Return [x, y] of the center of cell containing provided text 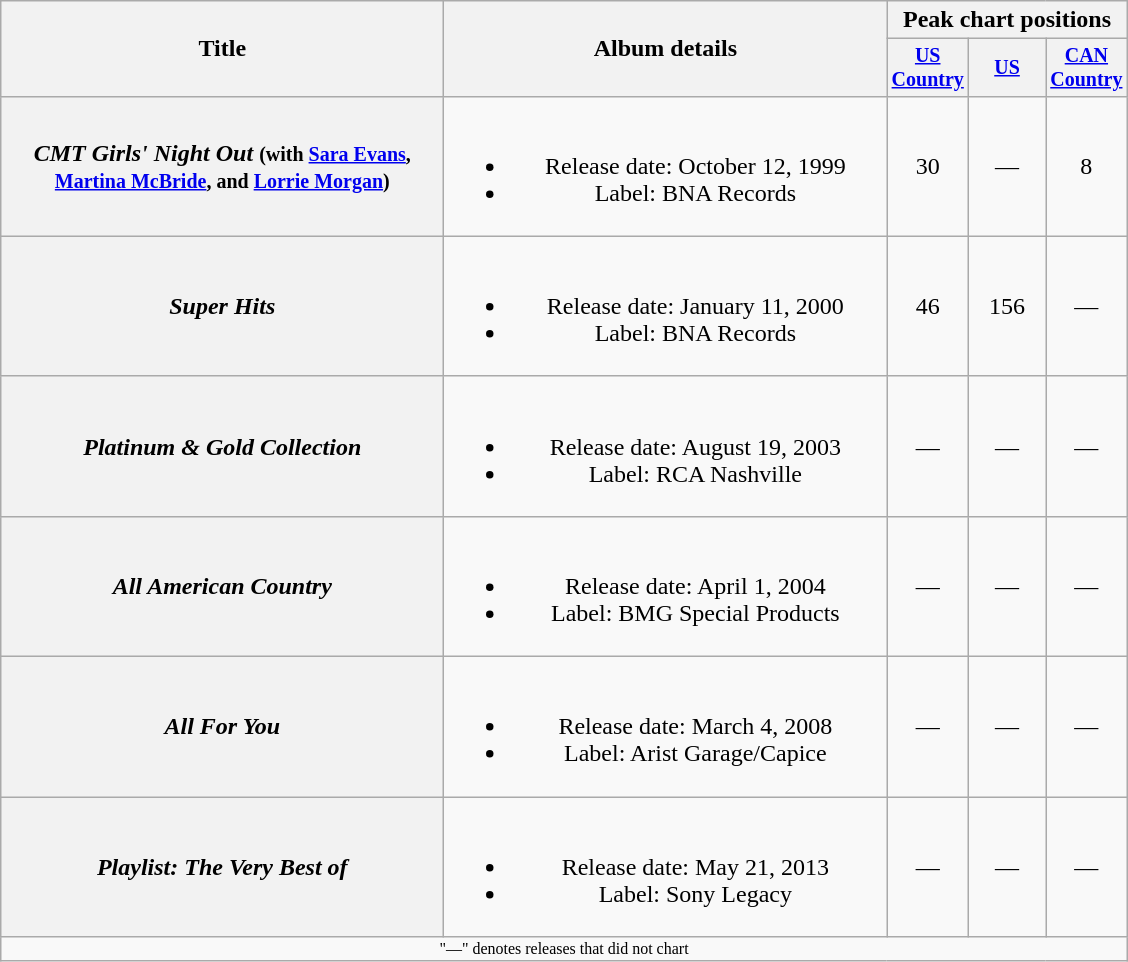
US [1008, 68]
Release date: May 21, 2013Label: Sony Legacy [666, 867]
CMT Girls' Night Out (with Sara Evans, Martina McBride, and Lorrie Morgan) [222, 166]
156 [1008, 306]
Release date: January 11, 2000Label: BNA Records [666, 306]
Release date: August 19, 2003Label: RCA Nashville [666, 446]
Peak chart positions [1007, 20]
Title [222, 49]
Platinum & Gold Collection [222, 446]
Release date: March 4, 2008Label: Arist Garage/Capice [666, 727]
30 [928, 166]
All American Country [222, 586]
US Country [928, 68]
Playlist: The Very Best of [222, 867]
Super Hits [222, 306]
Release date: October 12, 1999Label: BNA Records [666, 166]
"—" denotes releases that did not chart [564, 949]
46 [928, 306]
CAN Country [1087, 68]
Release date: April 1, 2004Label: BMG Special Products [666, 586]
All For You [222, 727]
Album details [666, 49]
8 [1087, 166]
